Extract the [X, Y] coordinate from the center of the cell holding the provided text.  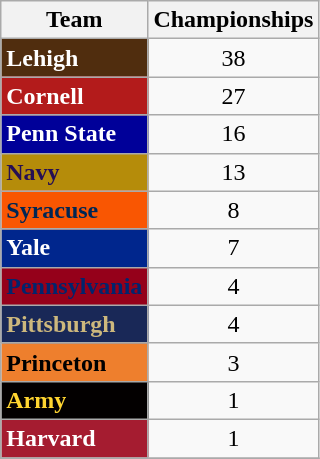
8 [234, 210]
Penn State [74, 134]
Team [74, 20]
Lehigh [74, 58]
Syracuse [74, 210]
13 [234, 172]
Cornell [74, 96]
Navy [74, 172]
Army [74, 400]
Yale [74, 248]
27 [234, 96]
3 [234, 362]
Championships [234, 20]
7 [234, 248]
Harvard [74, 438]
38 [234, 58]
Pennsylvania [74, 286]
Princeton [74, 362]
Pittsburgh [74, 324]
16 [234, 134]
